Pinpoint the cell where the given text exists, returning its [x, y] midpoint coordinate. 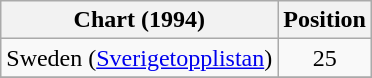
Chart (1994) [140, 20]
Position [325, 20]
25 [325, 58]
Sweden (Sverigetopplistan) [140, 58]
